Scan for the cell matching the given text and deliver its (X, Y) coordinate at center. 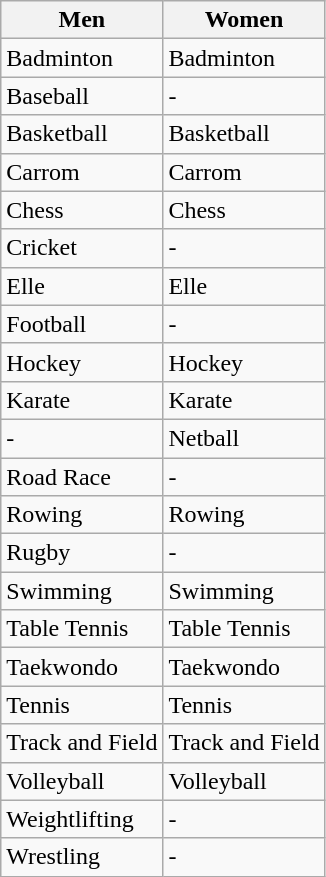
Men (82, 20)
Cricket (82, 248)
Women (244, 20)
Football (82, 324)
Netball (244, 438)
Weightlifting (82, 819)
Wrestling (82, 857)
Road Race (82, 477)
Baseball (82, 96)
Rugby (82, 553)
